Provide the (x, y) coordinate of the cell's center where the given text is located.  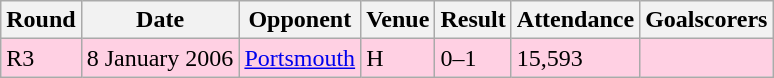
R3 (41, 58)
15,593 (575, 58)
Venue (398, 20)
Opponent (300, 20)
0–1 (473, 58)
Portsmouth (300, 58)
Date (160, 20)
8 January 2006 (160, 58)
Round (41, 20)
Attendance (575, 20)
Result (473, 20)
Goalscorers (706, 20)
H (398, 58)
